Return [X, Y] of the center of cell containing provided text 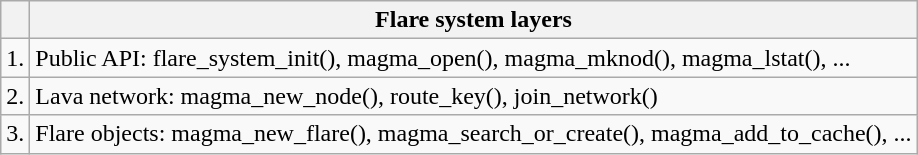
Public API: flare_system_init(), magma_open(), magma_mknod(), magma_lstat(), ... [474, 58]
Flare objects: magma_new_flare(), magma_search_or_create(), magma_add_to_cache(), ... [474, 134]
Lava network: magma_new_node(), route_key(), join_network() [474, 96]
2. [16, 96]
Flare system layers [474, 20]
3. [16, 134]
1. [16, 58]
